Scan for the cell matching the given text and deliver its (X, Y) coordinate at center. 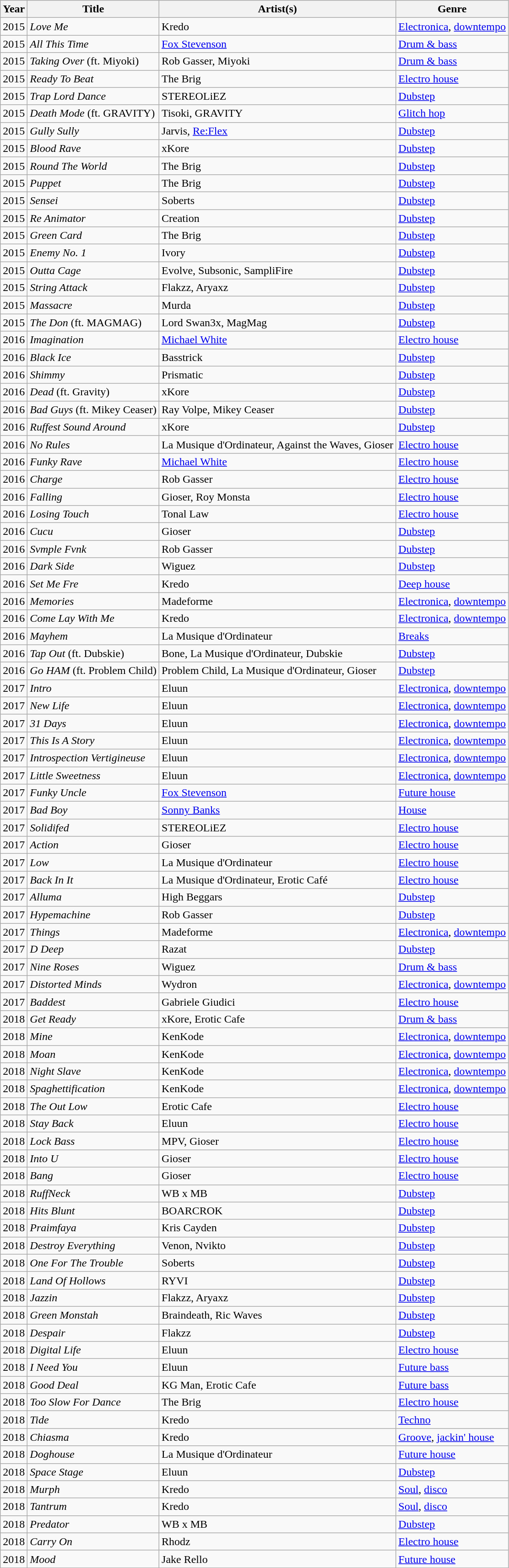
The Don (ft. MAGMAG) (93, 323)
D Deep (93, 949)
Tap Out (ft. Dubskie) (93, 653)
Digital Life (93, 1350)
Sensei (93, 200)
Into U (93, 1158)
Green Monstah (93, 1315)
Flakzz (277, 1333)
I Need You (93, 1368)
Praimfaya (93, 1228)
Problem Child, La Musique d'Ordinateur, Gioser (277, 671)
Hypemachine (93, 915)
Lord Swan3x, MagMag (277, 323)
Imagination (93, 340)
Puppet (93, 183)
Too Slow For Dance (93, 1402)
This Is A Story (93, 740)
Ivory (277, 253)
Back In It (93, 880)
Memories (93, 601)
Losing Touch (93, 514)
Bone, La Musique d'Ordinateur, Dubskie (277, 653)
Outta Cage (93, 270)
New Life (93, 706)
Groove, jackin' house (452, 1437)
Kris Cayden (277, 1228)
Bad Boy (93, 810)
Low (93, 862)
Shimmy (93, 375)
Jake Rello (277, 1559)
Good Deal (93, 1385)
Round The World (93, 166)
Hits Blunt (93, 1211)
MPV, Gioser (277, 1141)
Night Slave (93, 1072)
Despair (93, 1333)
High Beggars (277, 897)
Gabriele Giudici (277, 1002)
Cucu (93, 532)
Ray Volpe, Mikey Ceaser (277, 410)
Carry On (93, 1541)
Wydron (277, 984)
One For The Trouble (93, 1263)
BOARCROK (277, 1211)
Land Of Hollows (93, 1280)
Tide (93, 1420)
Introspection Vertigineuse (93, 758)
Massacre (93, 305)
Dark Side (93, 566)
Blood Rave (93, 148)
Tonal Law (277, 514)
Little Sweetness (93, 776)
House (452, 810)
KG Man, Erotic Cafe (277, 1385)
Love Me (93, 27)
Svmple Fvnk (93, 549)
Death Mode (ft. GRAVITY) (93, 113)
The Out Low (93, 1106)
Year (14, 9)
RuffNeck (93, 1193)
Genre (452, 9)
Murph (93, 1489)
Trap Lord Dance (93, 96)
Gully Sully (93, 131)
La Musique d'Ordinateur, Erotic Café (277, 880)
Sonny Banks (277, 810)
Techno (452, 1420)
31 Days (93, 723)
Tantrum (93, 1507)
Black Ice (93, 357)
String Attack (93, 288)
Mayhem (93, 636)
Creation (277, 218)
Rob Gasser, Miyoki (277, 61)
Gioser, Roy Monsta (277, 496)
Razat (277, 949)
Intro (93, 688)
Mood (93, 1559)
Jazzin (93, 1298)
Mine (93, 1036)
Alluma (93, 897)
Spaghettification (93, 1089)
All This Time (93, 44)
Funky Rave (93, 462)
Venon, Nvikto (277, 1245)
Re Animator (93, 218)
Title (93, 9)
Artist(s) (277, 9)
Taking Over (ft. Miyoki) (93, 61)
Doghouse (93, 1455)
Lock Bass (93, 1141)
Baddest (93, 1002)
Things (93, 932)
Funky Uncle (93, 793)
No Rules (93, 444)
Braindeath, Ric Waves (277, 1315)
Bad Guys (ft. Mikey Ceaser) (93, 410)
Ready To Beat (93, 79)
Bang (93, 1176)
Space Stage (93, 1472)
Evolve, Subsonic, SampliFire (277, 270)
Enemy No. 1 (93, 253)
Action (93, 845)
Destroy Everything (93, 1245)
Prismatic (277, 375)
Come Lay With Me (93, 619)
Jarvis, Re:Flex (277, 131)
Murda (277, 305)
Basstrick (277, 357)
Dead (ft. Gravity) (93, 392)
Falling (93, 496)
RYVI (277, 1280)
Set Me Fre (93, 584)
Ruffest Sound Around (93, 427)
Deep house (452, 584)
Chiasma (93, 1437)
Moan (93, 1054)
Get Ready (93, 1019)
Erotic Cafe (277, 1106)
Stay Back (93, 1124)
xKore, Erotic Cafe (277, 1019)
Breaks (452, 636)
Green Card (93, 236)
Rhodz (277, 1541)
Solidifed (93, 828)
Go HAM (ft. Problem Child) (93, 671)
Charge (93, 479)
La Musique d'Ordinateur, Against the Waves, Gioser (277, 444)
Tisoki, GRAVITY (277, 113)
Distorted Minds (93, 984)
Predator (93, 1524)
Glitch hop (452, 113)
Nine Roses (93, 967)
